Pinpoint the cell where the given text exists, returning its [X, Y] midpoint coordinate. 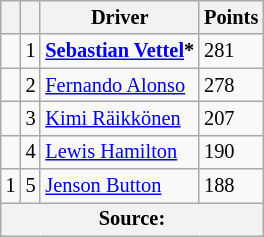
207 [231, 118]
Sebastian Vettel* [120, 51]
Jenson Button [120, 186]
2 [31, 85]
5 [31, 186]
Points [231, 17]
Kimi Räikkönen [120, 118]
4 [31, 152]
190 [231, 152]
Fernando Alonso [120, 85]
Lewis Hamilton [120, 152]
3 [31, 118]
188 [231, 186]
278 [231, 85]
281 [231, 51]
Driver [120, 17]
Source: [132, 219]
